Locate the cell with the specified text and output its [X, Y] center coordinate. 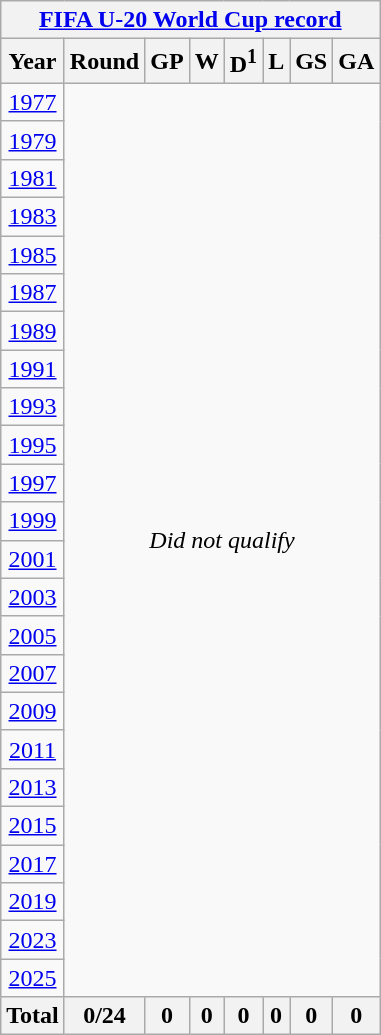
1979 [33, 140]
2007 [33, 673]
0/24 [104, 1016]
2023 [33, 940]
1991 [33, 369]
2011 [33, 749]
1997 [33, 483]
D1 [243, 62]
L [276, 62]
Total [33, 1016]
2005 [33, 635]
Round [104, 62]
1983 [33, 217]
2001 [33, 559]
2013 [33, 787]
2003 [33, 597]
2025 [33, 978]
1985 [33, 255]
1999 [33, 521]
1987 [33, 293]
GA [356, 62]
2015 [33, 826]
2009 [33, 711]
1993 [33, 407]
Did not qualify [222, 540]
1995 [33, 445]
W [206, 62]
1989 [33, 331]
GS [312, 62]
1977 [33, 102]
Year [33, 62]
2017 [33, 864]
2019 [33, 902]
GP [167, 62]
1981 [33, 178]
FIFA U-20 World Cup record [190, 20]
